Capture the cell that displays the provided text and extract its (X, Y) central coordinate. 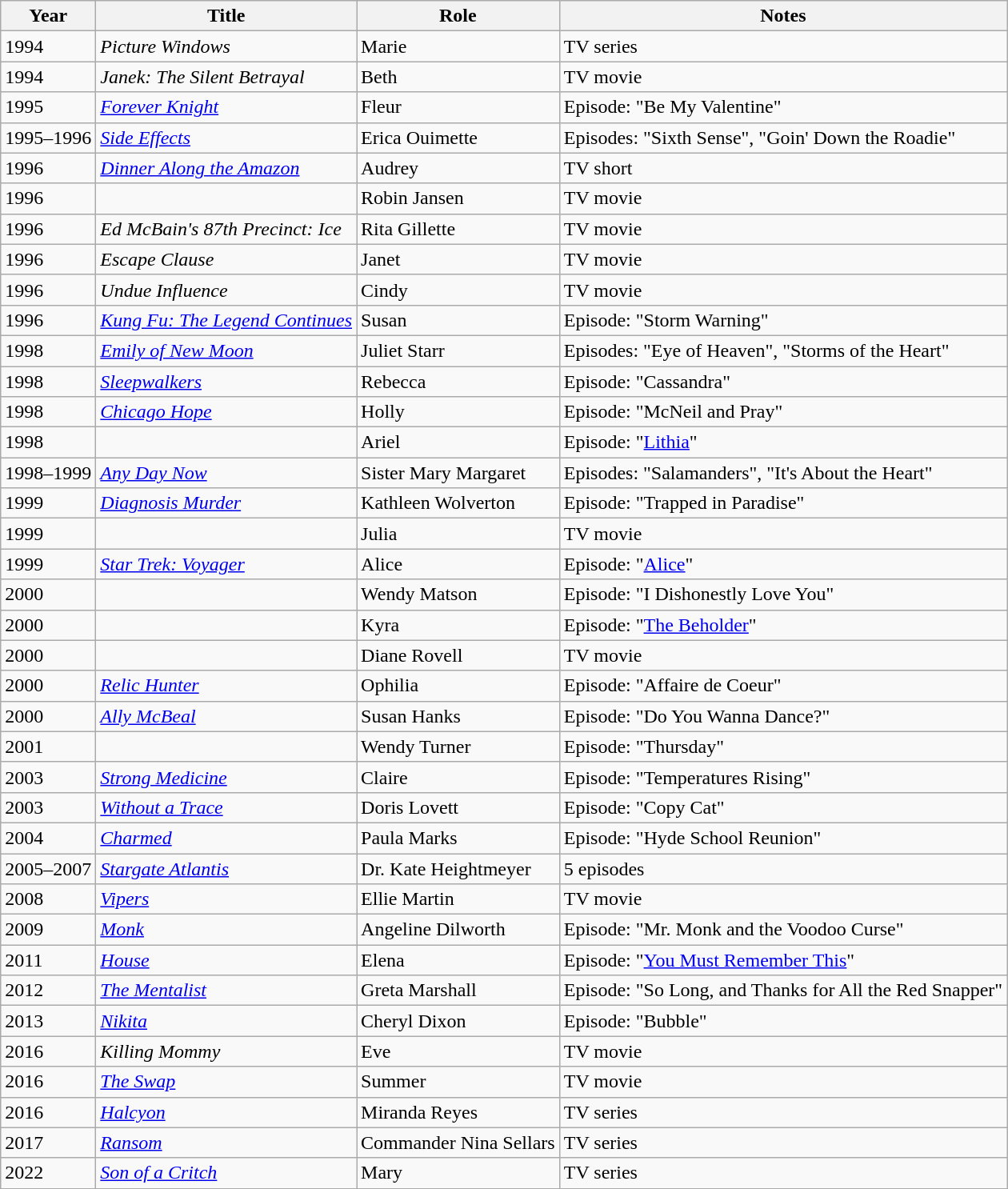
Ed McBain's 87th Precinct: Ice (226, 229)
Episodes: "Salamanders", "It's About the Heart" (782, 473)
Ellie Martin (458, 899)
Janek: The Silent Betrayal (226, 77)
Strong Medicine (226, 777)
Stargate Atlantis (226, 868)
2001 (48, 747)
Ariel (458, 442)
5 episodes (782, 868)
Episodes: "Eye of Heaven", "Storms of the Heart" (782, 350)
Episode: "Be My Valentine" (782, 107)
Robin Jansen (458, 198)
House (226, 960)
Star Trek: Voyager (226, 564)
Chicago Hope (226, 412)
Side Effects (226, 138)
Sister Mary Margaret (458, 473)
Beth (458, 77)
Audrey (458, 168)
Cheryl Dixon (458, 1021)
Episode: "Alice" (782, 564)
Alice (458, 564)
Undue Influence (226, 290)
Summer (458, 1082)
Year (48, 16)
Episode: "So Long, and Thanks for All the Red Snapper" (782, 991)
2008 (48, 899)
Episode: "McNeil and Pray" (782, 412)
Kathleen Wolverton (458, 503)
Diagnosis Murder (226, 503)
Juliet Starr (458, 350)
Susan (458, 320)
Miranda Reyes (458, 1112)
2004 (48, 838)
Erica Ouimette (458, 138)
Episode: "Storm Warning" (782, 320)
Diane Rovell (458, 655)
Episode: "I Dishonestly Love You" (782, 594)
Episode: "Hyde School Reunion" (782, 838)
2011 (48, 960)
Episode: "Temperatures Rising" (782, 777)
2012 (48, 991)
Susan Hanks (458, 716)
Wendy Matson (458, 594)
Sleepwalkers (226, 382)
The Swap (226, 1082)
Episode: "Mr. Monk and the Voodoo Curse" (782, 930)
Elena (458, 960)
Role (458, 16)
Janet (458, 259)
2005–2007 (48, 868)
Nikita (226, 1021)
Marie (458, 46)
1995–1996 (48, 138)
Claire (458, 777)
Kyra (458, 625)
Episode: "Thursday" (782, 747)
Halcyon (226, 1112)
Mary (458, 1173)
2009 (48, 930)
Ransom (226, 1143)
Eve (458, 1051)
Ophilia (458, 686)
Killing Mommy (226, 1051)
Without a Trace (226, 807)
Episode: "The Beholder" (782, 625)
Any Day Now (226, 473)
Julia (458, 534)
Rita Gillette (458, 229)
Forever Knight (226, 107)
Son of a Critch (226, 1173)
Fleur (458, 107)
Episode: "Affaire de Coeur" (782, 686)
Holly (458, 412)
Paula Marks (458, 838)
Rebecca (458, 382)
Episode: "Cassandra" (782, 382)
Emily of New Moon (226, 350)
Episode: "Copy Cat" (782, 807)
Doris Lovett (458, 807)
Wendy Turner (458, 747)
Vipers (226, 899)
2017 (48, 1143)
Title (226, 16)
1998–1999 (48, 473)
Greta Marshall (458, 991)
TV short (782, 168)
Kung Fu: The Legend Continues (226, 320)
Dinner Along the Amazon (226, 168)
The Mentalist (226, 991)
Escape Clause (226, 259)
Notes (782, 16)
Episode: "Bubble" (782, 1021)
Cindy (458, 290)
1995 (48, 107)
Dr. Kate Heightmeyer (458, 868)
Episode: "Trapped in Paradise" (782, 503)
2013 (48, 1021)
Angeline Dilworth (458, 930)
Commander Nina Sellars (458, 1143)
Episode: "Do You Wanna Dance?" (782, 716)
Monk (226, 930)
Episodes: "Sixth Sense", "Goin' Down the Roadie" (782, 138)
Ally McBeal (226, 716)
Episode: "Lithia" (782, 442)
Relic Hunter (226, 686)
Episode: "You Must Remember This" (782, 960)
Charmed (226, 838)
2022 (48, 1173)
Picture Windows (226, 46)
